Extract the (x, y) coordinate from the center of the cell holding the provided text.  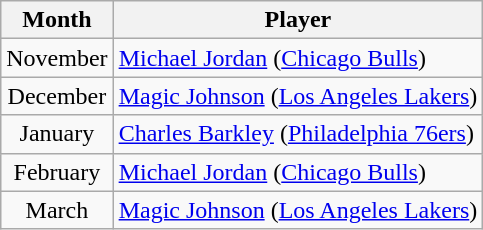
November (57, 58)
Charles Barkley (Philadelphia 76ers) (298, 134)
Player (298, 20)
December (57, 96)
March (57, 210)
February (57, 172)
Month (57, 20)
January (57, 134)
